Pinpoint the cell where the given text exists, returning its [X, Y] midpoint coordinate. 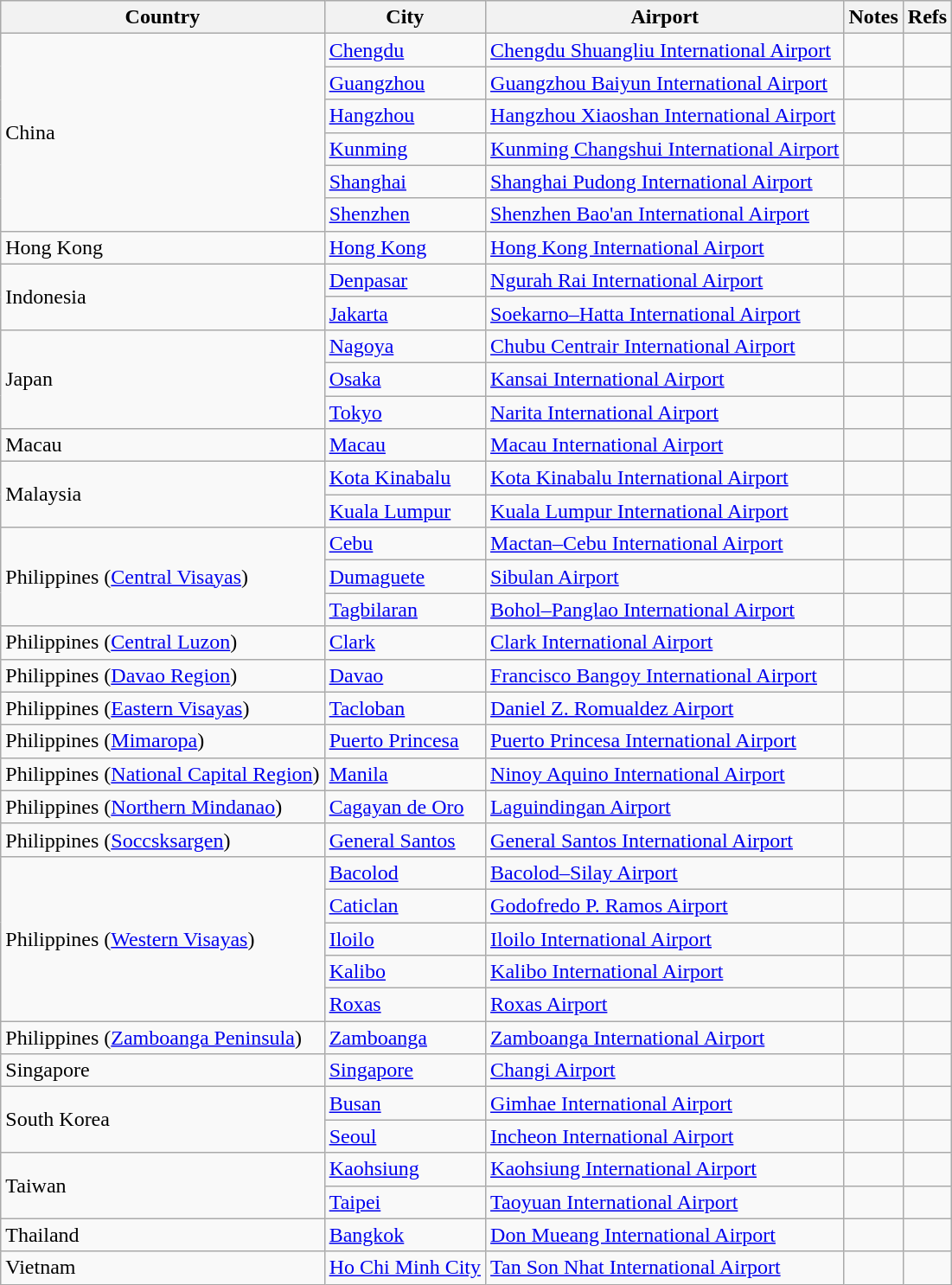
Philippines (Western Visayas) [163, 938]
Kota Kinabalu International Airport [665, 478]
Puerto Princesa [405, 741]
Busan [405, 1103]
Hong Kong International Airport [665, 247]
Indonesia [163, 297]
Shanghai [405, 182]
Philippines (Central Visayas) [163, 577]
Philippines (Eastern Visayas) [163, 708]
General Santos [405, 840]
Zamboanga International Airport [665, 1038]
Seoul [405, 1136]
Bacolod [405, 873]
Kalibo [405, 972]
Don Mueang International Airport [665, 1235]
Gimhae International Airport [665, 1103]
Soekarno–Hatta International Airport [665, 313]
Mactan–Cebu International Airport [665, 544]
Manila [405, 774]
Refs [927, 17]
Kunming [405, 149]
Kota Kinabalu [405, 478]
Kuala Lumpur International Airport [665, 511]
Clark International Airport [665, 642]
Clark [405, 642]
Kunming Changshui International Airport [665, 149]
Ninoy Aquino International Airport [665, 774]
Guangzhou Baiyun International Airport [665, 83]
Ho Chi Minh City [405, 1268]
Vietnam [163, 1268]
General Santos International Airport [665, 840]
Roxas Airport [665, 1005]
Kaohsiung International Airport [665, 1169]
Ngurah Rai International Airport [665, 280]
South Korea [163, 1120]
Taipei [405, 1202]
Laguindingan Airport [665, 807]
Incheon International Airport [665, 1136]
Thailand [163, 1235]
Zamboanga [405, 1038]
Puerto Princesa International Airport [665, 741]
Philippines (Mimaropa) [163, 741]
Tan Son Nhat International Airport [665, 1268]
Caticlan [405, 905]
Philippines (Central Luzon) [163, 642]
Narita International Airport [665, 412]
Philippines (Davao Region) [163, 675]
Malaysia [163, 495]
Sibulan Airport [665, 577]
Hangzhou [405, 116]
Tagbilaran [405, 610]
Davao [405, 675]
Philippines (Northern Mindanao) [163, 807]
Osaka [405, 379]
Changi Airport [665, 1071]
Philippines (National Capital Region) [163, 774]
Japan [163, 379]
Denpasar [405, 280]
Bangkok [405, 1235]
Philippines (Zamboanga Peninsula) [163, 1038]
Cebu [405, 544]
Dumaguete [405, 577]
Chengdu Shuangliu International Airport [665, 50]
Shenzhen [405, 214]
Taoyuan International Airport [665, 1202]
Chengdu [405, 50]
Daniel Z. Romualdez Airport [665, 708]
Godofredo P. Ramos Airport [665, 905]
Taiwan [163, 1186]
Kalibo International Airport [665, 972]
Kaohsiung [405, 1169]
Tokyo [405, 412]
Macau International Airport [665, 445]
Nagoya [405, 346]
Jakarta [405, 313]
Kuala Lumpur [405, 511]
Hangzhou Xiaoshan International Airport [665, 116]
Cagayan de Oro [405, 807]
City [405, 17]
Airport [665, 17]
Tacloban [405, 708]
Country [163, 17]
China [163, 132]
Iloilo International Airport [665, 938]
Guangzhou [405, 83]
Bohol–Panglao International Airport [665, 610]
Shenzhen Bao'an International Airport [665, 214]
Philippines (Soccsksargen) [163, 840]
Francisco Bangoy International Airport [665, 675]
Shanghai Pudong International Airport [665, 182]
Bacolod–Silay Airport [665, 873]
Iloilo [405, 938]
Notes [873, 17]
Chubu Centrair International Airport [665, 346]
Roxas [405, 1005]
Kansai International Airport [665, 379]
